Detect which cell encompasses the target text, then output its [x, y] center coordinate. 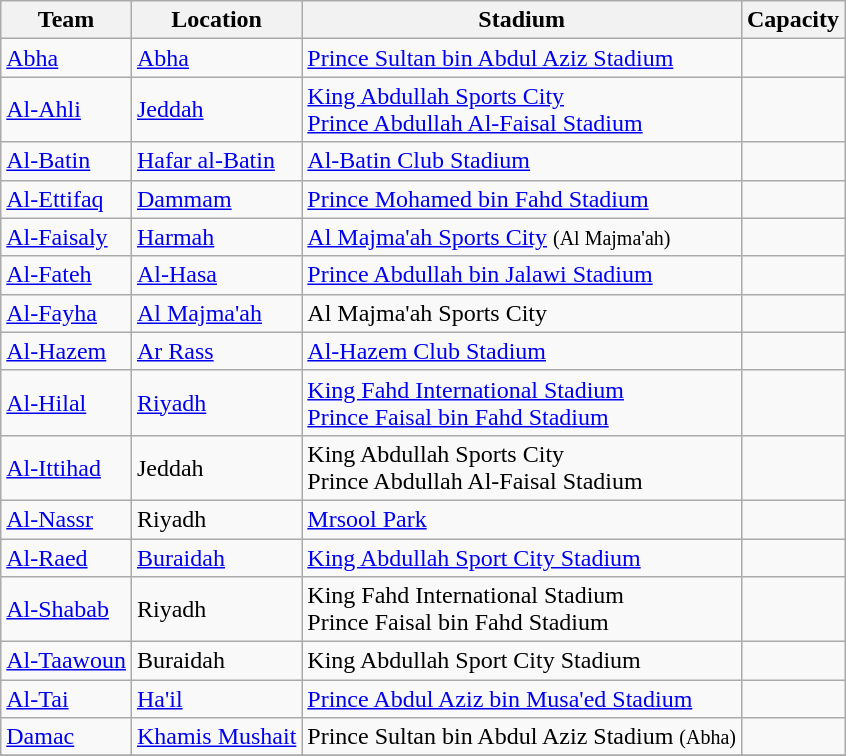
Ar Rass [216, 351]
Al-Ahli [66, 110]
Al-Nassr [66, 519]
Al-Taawoun [66, 661]
Al-Shabab [66, 610]
Ha'il [216, 699]
Team [66, 20]
Prince Sultan bin Abdul Aziz Stadium (Abha) [522, 737]
Al-Fayha [66, 313]
Al-Raed [66, 557]
Prince Abdullah bin Jalawi Stadium [522, 275]
Hafar al-Batin [216, 161]
Al-Hasa [216, 275]
Al-Fateh [66, 275]
Al-Ettifaq [66, 199]
Prince Sultan bin Abdul Aziz Stadium [522, 58]
Al-Faisaly [66, 237]
Capacity [792, 20]
Al Majma'ah [216, 313]
Al-Hilal [66, 402]
Al Majma'ah Sports City [522, 313]
Al-Batin Club Stadium [522, 161]
Al-Hazem [66, 351]
Khamis Mushait [216, 737]
Mrsool Park [522, 519]
Prince Abdul Aziz bin Musa'ed Stadium [522, 699]
Al-Tai [66, 699]
Dammam [216, 199]
Al-Hazem Club Stadium [522, 351]
Al-Batin [66, 161]
Damac [66, 737]
Al Majma'ah Sports City (Al Majma'ah) [522, 237]
Stadium [522, 20]
Harmah [216, 237]
Location [216, 20]
Prince Mohamed bin Fahd Stadium [522, 199]
Al-Ittihad [66, 468]
